Search for the cell housing the specified text and yield its [x, y] center coordinate. 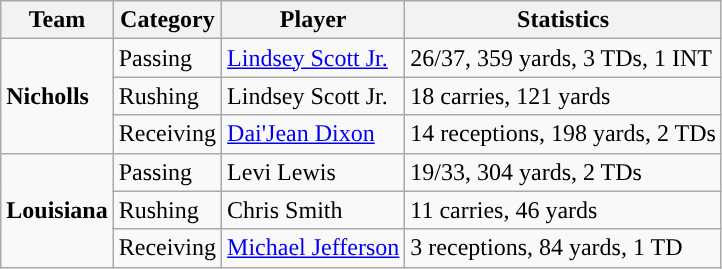
Michael Jefferson [314, 248]
Statistics [564, 20]
Nicholls [57, 96]
Team [57, 20]
19/33, 304 yards, 2 TDs [564, 172]
11 carries, 46 yards [564, 210]
26/37, 359 yards, 3 TDs, 1 INT [564, 58]
Player [314, 20]
Levi Lewis [314, 172]
14 receptions, 198 yards, 2 TDs [564, 134]
Louisiana [57, 210]
3 receptions, 84 yards, 1 TD [564, 248]
Chris Smith [314, 210]
18 carries, 121 yards [564, 96]
Category [167, 20]
Dai'Jean Dixon [314, 134]
